Identify which cell holds the provided text, then report its (x, y) central coordinate. 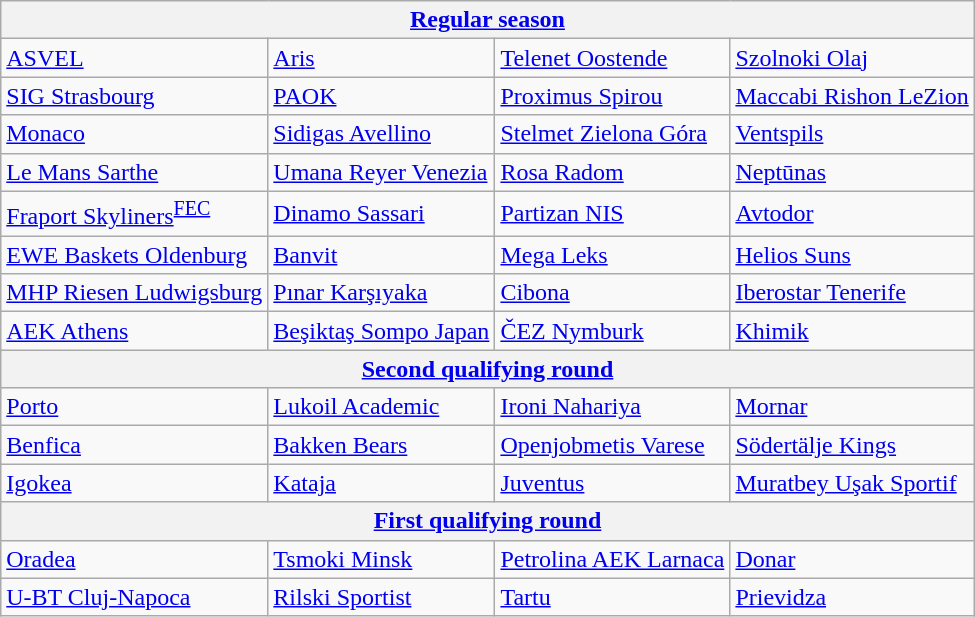
Petrolina AEK Larnaca (612, 559)
Mega Leks (612, 255)
Ventspils (852, 134)
Umana Reyer Venezia (382, 172)
Dinamo Sassari (382, 214)
Neptūnas (852, 172)
Khimik (852, 331)
Avtodor (852, 214)
Juventus (612, 483)
Muratbey Uşak Sportif (852, 483)
Lukoil Academic (382, 407)
Stelmet Zielona Góra (612, 134)
Sidigas Avellino (382, 134)
Pınar Karşıyaka (382, 293)
Openjobmetis Varese (612, 445)
Maccabi Rishon LeZion (852, 96)
ASVEL (134, 58)
Banvit (382, 255)
EWE Baskets Oldenburg (134, 255)
Proximus Spirou (612, 96)
Helios Suns (852, 255)
Södertälje Kings (852, 445)
Tsmoki Minsk (382, 559)
Fraport SkylinersFEC (134, 214)
Telenet Oostende (612, 58)
Beşiktaş Sompo Japan (382, 331)
Mornar (852, 407)
Rilski Sportist (382, 597)
ČEZ Nymburk (612, 331)
Oradea (134, 559)
Bakken Bears (382, 445)
Second qualifying round (488, 369)
First qualifying round (488, 521)
Regular season (488, 20)
Le Mans Sarthe (134, 172)
Partizan NIS (612, 214)
Porto (134, 407)
Iberostar Tenerife (852, 293)
Ironi Nahariya (612, 407)
Benfica (134, 445)
Igokea (134, 483)
Donar (852, 559)
Monaco (134, 134)
Cibona (612, 293)
PAOK (382, 96)
MHP Riesen Ludwigsburg (134, 293)
Kataja (382, 483)
Szolnoki Olaj (852, 58)
U-BT Cluj-Napoca (134, 597)
Prievidza (852, 597)
Rosa Radom (612, 172)
SIG Strasbourg (134, 96)
AEK Athens (134, 331)
Aris (382, 58)
Tartu (612, 597)
